Search for the cell housing the specified text and yield its (X, Y) center coordinate. 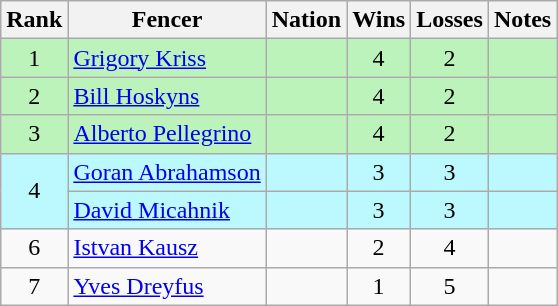
Fencer (167, 20)
Istvan Kausz (167, 248)
David Micahnik (167, 210)
7 (34, 286)
Goran Abrahamson (167, 172)
Notes (522, 20)
5 (450, 286)
Bill Hoskyns (167, 96)
Yves Dreyfus (167, 286)
Rank (34, 20)
Grigory Kriss (167, 58)
Losses (450, 20)
6 (34, 248)
Wins (379, 20)
Nation (306, 20)
Alberto Pellegrino (167, 134)
